Determine the [x, y] coordinate at the center of the cell enclosing the given text.  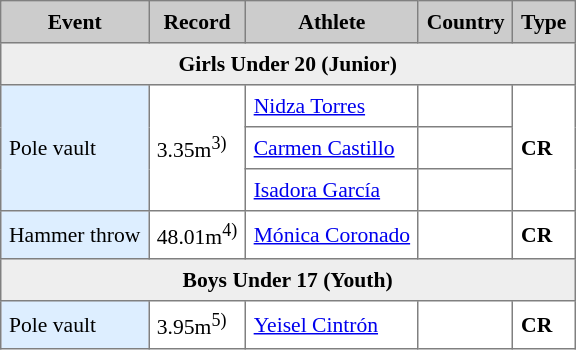
Nidza Torres [332, 106]
Isadora García [332, 190]
3.35m3) [198, 148]
Boys Under 17 (Youth) [288, 279]
Event [75, 22]
3.95m5) [198, 324]
48.01m4) [198, 235]
Hammer throw [75, 235]
Record [198, 22]
Girls Under 20 (Junior) [288, 64]
Country [465, 22]
Mónica Coronado [332, 235]
Carmen Castillo [332, 148]
Athlete [332, 22]
Yeisel Cintrón [332, 324]
Type [544, 22]
